For the text-containing cell, return its midpoint in [x, y] coordinate format. 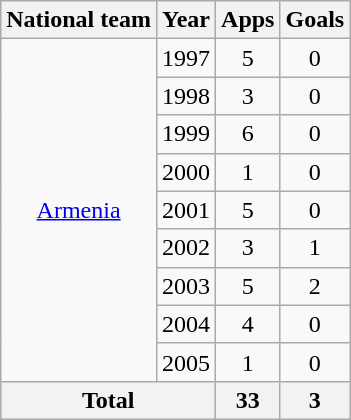
33 [248, 400]
1998 [186, 96]
2000 [186, 172]
2004 [186, 324]
Apps [248, 20]
National team [79, 20]
2002 [186, 248]
1997 [186, 58]
2001 [186, 210]
Total [108, 400]
Armenia [79, 210]
Year [186, 20]
2 [315, 286]
Goals [315, 20]
2005 [186, 362]
6 [248, 134]
2003 [186, 286]
1999 [186, 134]
4 [248, 324]
